Locate the cell with the specified text and output its [x, y] center coordinate. 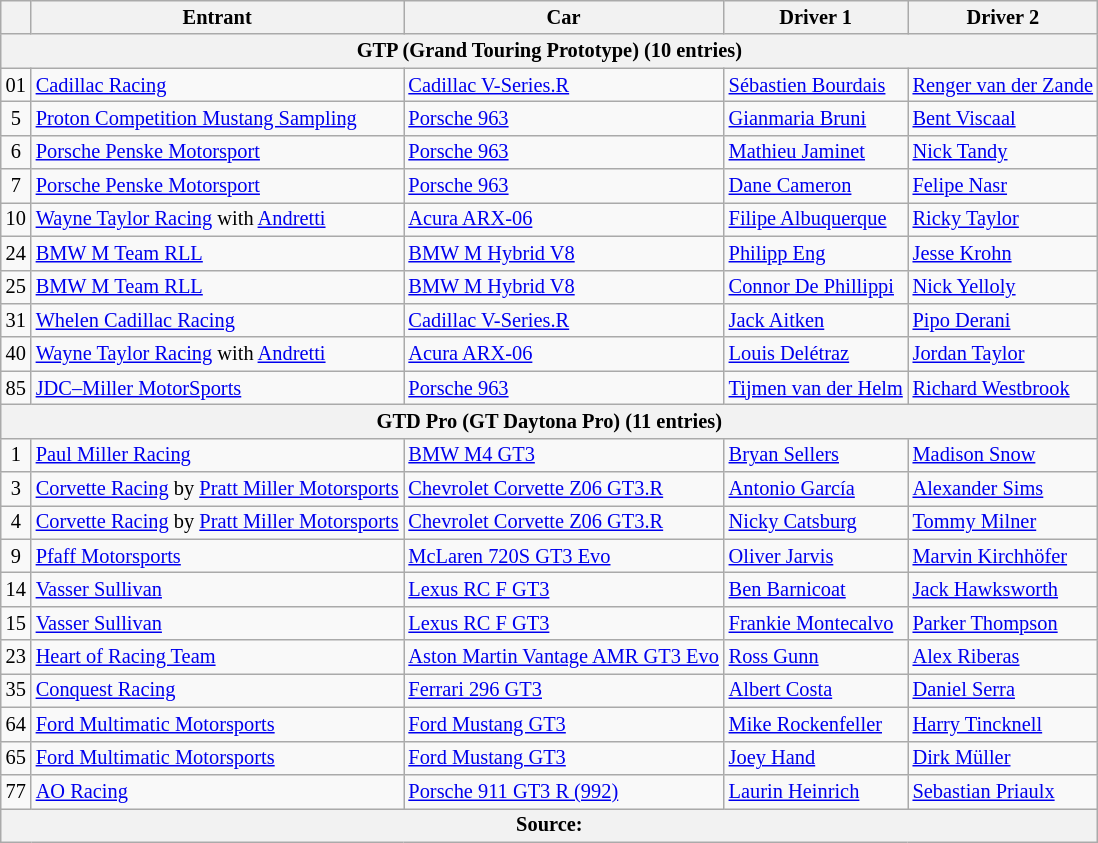
GTP (Grand Touring Prototype) (10 entries) [550, 51]
Aston Martin Vantage AMR GT3 Evo [564, 657]
Antonio García [816, 489]
25 [16, 287]
Renger van der Zande [1003, 85]
Louis Delétraz [816, 354]
Richard Westbrook [1003, 388]
Parker Thompson [1003, 623]
Driver 2 [1003, 17]
65 [16, 758]
Mike Rockenfeller [816, 724]
Oliver Jarvis [816, 556]
Nick Yelloly [1003, 287]
Tijmen van der Helm [816, 388]
01 [16, 85]
Ricky Taylor [1003, 219]
Philipp Eng [816, 253]
Jesse Krohn [1003, 253]
Madison Snow [1003, 455]
JDC–Miller MotorSports [218, 388]
Mathieu Jaminet [816, 152]
Alexander Sims [1003, 489]
40 [16, 354]
Paul Miller Racing [218, 455]
Source: [550, 825]
Bryan Sellers [816, 455]
24 [16, 253]
31 [16, 320]
AO Racing [218, 791]
Ben Barnicoat [816, 589]
Alex Riberas [1003, 657]
Daniel Serra [1003, 690]
Ross Gunn [816, 657]
Laurin Heinrich [816, 791]
Proton Competition Mustang Sampling [218, 118]
Entrant [218, 17]
BMW M4 GT3 [564, 455]
GTD Pro (GT Daytona Pro) (11 entries) [550, 421]
Albert Costa [816, 690]
Sebastian Priaulx [1003, 791]
Dane Cameron [816, 186]
Cadillac Racing [218, 85]
Gianmaria Bruni [816, 118]
Whelen Cadillac Racing [218, 320]
Marvin Kirchhöfer [1003, 556]
Nicky Catsburg [816, 522]
Pipo Derani [1003, 320]
35 [16, 690]
Joey Hand [816, 758]
Conquest Racing [218, 690]
85 [16, 388]
Heart of Racing Team [218, 657]
Tommy Milner [1003, 522]
McLaren 720S GT3 Evo [564, 556]
Pfaff Motorsports [218, 556]
14 [16, 589]
Frankie Montecalvo [816, 623]
Connor De Phillippi [816, 287]
Car [564, 17]
Harry Tincknell [1003, 724]
64 [16, 724]
Sébastien Bourdais [816, 85]
15 [16, 623]
7 [16, 186]
5 [16, 118]
Jack Aitken [816, 320]
Felipe Nasr [1003, 186]
Dirk Müller [1003, 758]
77 [16, 791]
3 [16, 489]
Nick Tandy [1003, 152]
9 [16, 556]
10 [16, 219]
Porsche 911 GT3 R (992) [564, 791]
1 [16, 455]
Filipe Albuquerque [816, 219]
6 [16, 152]
4 [16, 522]
Bent Viscaal [1003, 118]
Jack Hawksworth [1003, 589]
Jordan Taylor [1003, 354]
Driver 1 [816, 17]
Ferrari 296 GT3 [564, 690]
23 [16, 657]
